Search for the cell housing the specified text and yield its (X, Y) center coordinate. 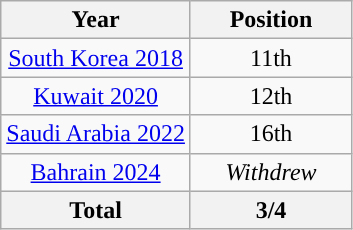
Kuwait 2020 (96, 96)
Bahrain 2024 (96, 172)
Saudi Arabia 2022 (96, 134)
Total (96, 210)
Withdrew (270, 172)
11th (270, 58)
12th (270, 96)
Position (270, 20)
3/4 (270, 210)
South Korea 2018 (96, 58)
16th (270, 134)
Year (96, 20)
